Identify which cell holds the provided text, then report its [x, y] central coordinate. 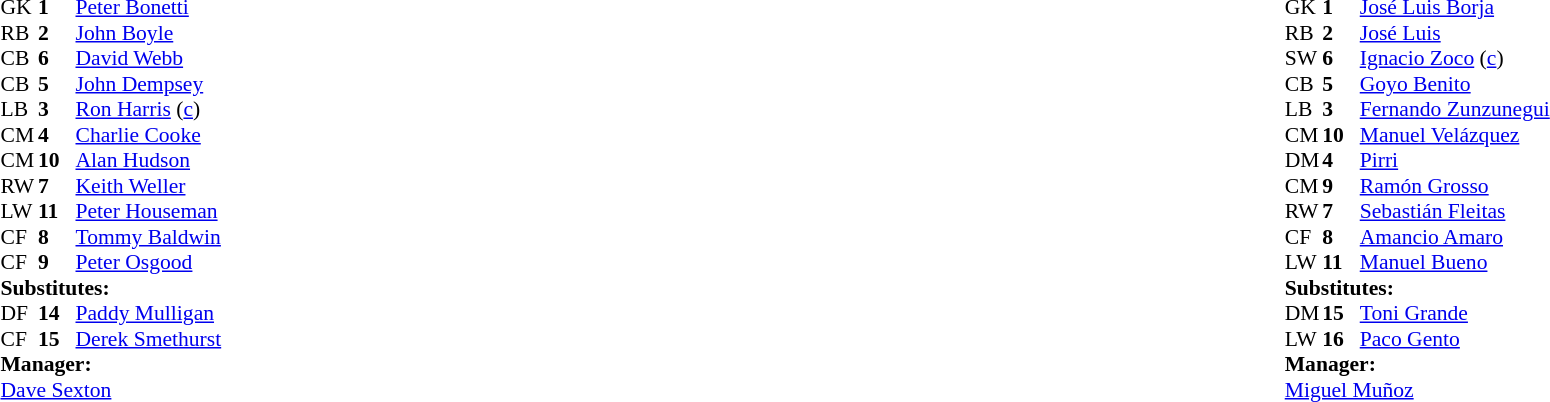
Tommy Baldwin [149, 237]
Keith Weller [149, 186]
Charlie Cooke [149, 135]
Ignacio Zoco (c) [1455, 59]
Manuel Bueno [1455, 263]
Paddy Mulligan [149, 313]
Goyo Benito [1455, 84]
16 [1341, 339]
Peter Houseman [149, 211]
Ramón Grosso [1455, 186]
Fernando Zunzunegui [1455, 109]
14 [57, 313]
SW [1304, 59]
Alan Hudson [149, 161]
Pirri [1455, 161]
Paco Gento [1455, 339]
Ron Harris (c) [149, 109]
José Luis [1455, 33]
John Boyle [149, 33]
Peter Osgood [149, 263]
Amancio Amaro [1455, 237]
Sebastián Fleitas [1455, 211]
Manuel Velázquez [1455, 135]
David Webb [149, 59]
Toni Grande [1455, 313]
DF [19, 313]
Derek Smethurst [149, 339]
John Dempsey [149, 84]
